Output the (x, y) coordinate of the center of the cell containing the given text.  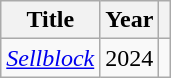
Sellblock (50, 58)
Year (130, 20)
2024 (130, 58)
Title (50, 20)
